Return the [X, Y] coordinate for the center point of the cell that contains the specified text.  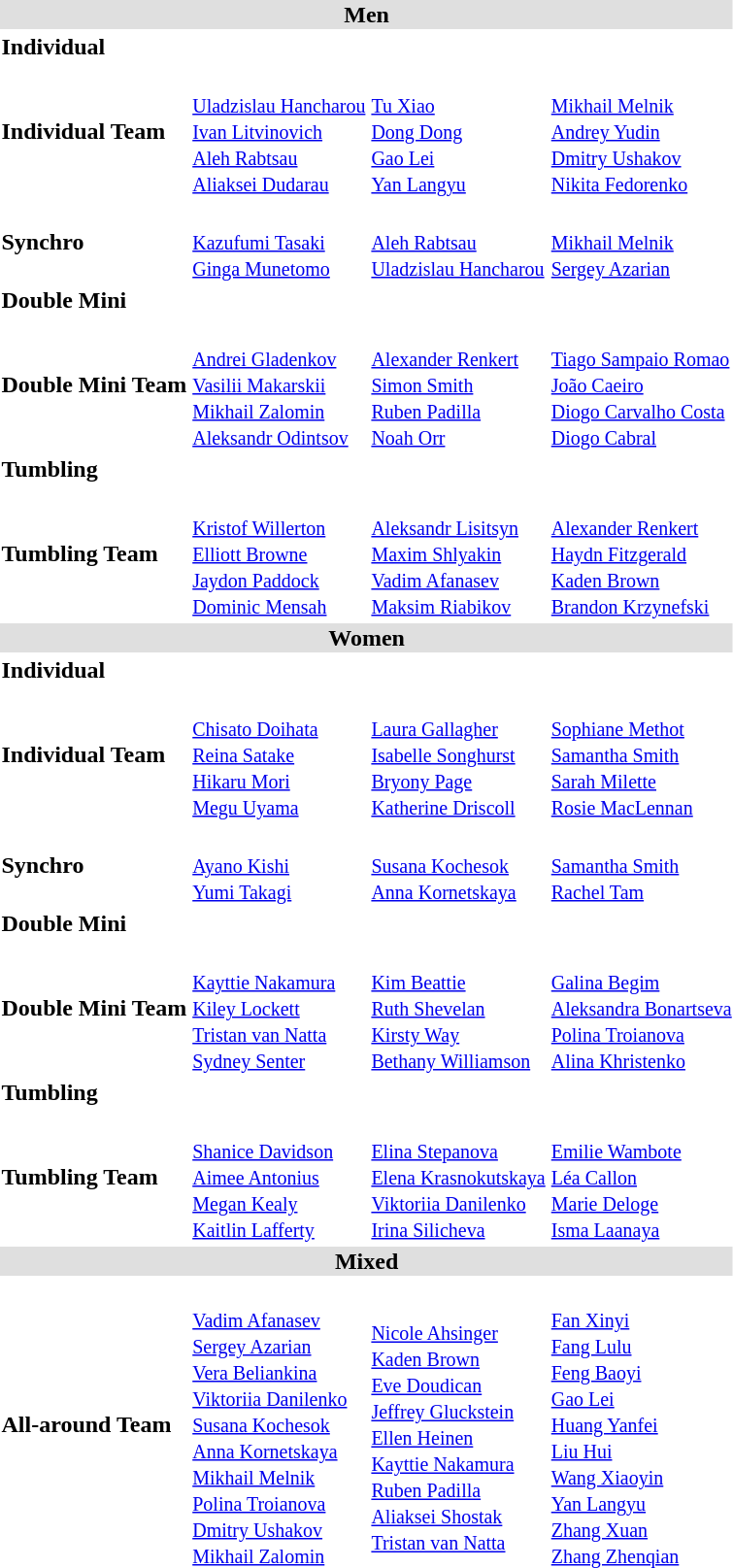
Mikhail MelnikAndrey YudinDmitry UshakovNikita Fedorenko [641, 131]
Mixed [367, 1261]
Susana KochesokAnna Kornetskaya [458, 865]
Alexander RenkertHaydn FitzgeraldKaden BrownBrandon Krzynefski [641, 553]
Laura GallagherIsabelle SonghurstBryony PageKatherine Driscoll [458, 754]
Tu XiaoDong DongGao LeiYan Langyu [458, 131]
Men [367, 15]
Tiago Sampaio RomaoJoão CaeiroDiogo Carvalho CostaDiogo Cabral [641, 384]
Elina StepanovaElena KrasnokutskayaViktoriia DanilenkoIrina Silicheva [458, 1177]
Emilie WamboteLéa CallonMarie DelogeIsma Laanaya [641, 1177]
Galina BegimAleksandra BonartsevaPolina TroianovaAlina Khristenko [641, 1008]
Alexander RenkertSimon SmithRuben PadillaNoah Orr [458, 384]
Shanice DavidsonAimee AntoniusMegan KealyKaitlin Lafferty [280, 1177]
Andrei GladenkovVasilii MakarskiiMikhail ZalominAleksandr Odintsov [280, 384]
Women [367, 638]
Aleh RabtsauUladzislau Hancharou [458, 242]
Sophiane MethotSamantha SmithSarah MiletteRosie MacLennan [641, 754]
Ayano KishiYumi Takagi [280, 865]
Kazufumi TasakiGinga Munetomo [280, 242]
Uladzislau HancharouIvan LitvinovichAleh RabtsauAliaksei Dudarau [280, 131]
Mikhail MelnikSergey Azarian [641, 242]
Samantha SmithRachel Tam [641, 865]
Chisato DoihataReina SatakeHikaru MoriMegu Uyama [280, 754]
Kayttie NakamuraKiley LockettTristan van NattaSydney Senter [280, 1008]
Kristof WillertonElliott BrowneJaydon PaddockDominic Mensah [280, 553]
Aleksandr LisitsynMaxim ShlyakinVadim AfanasevMaksim Riabikov [458, 553]
Kim BeattieRuth ShevelanKirsty WayBethany Williamson [458, 1008]
